Search for the cell housing the specified text and yield its [x, y] center coordinate. 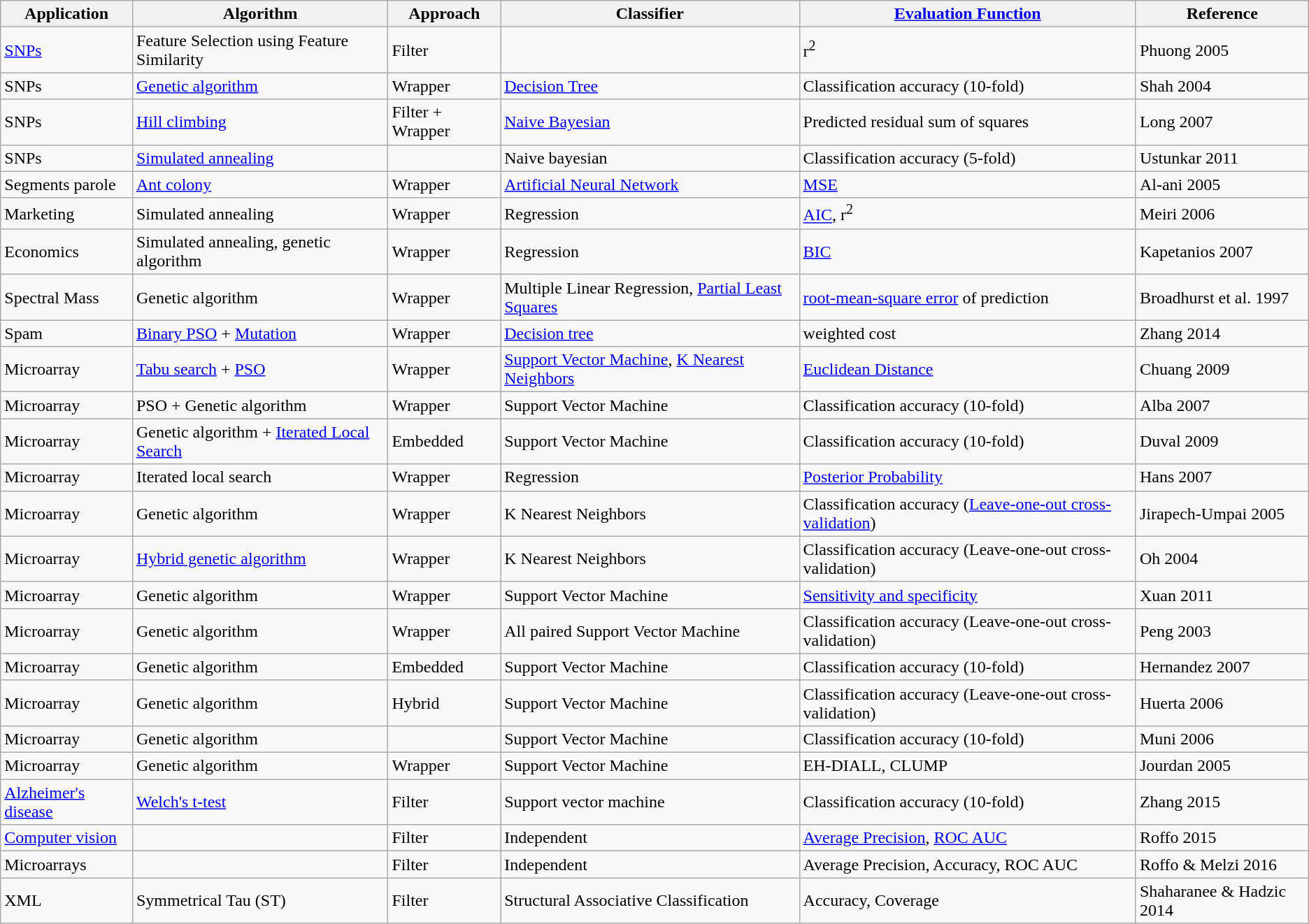
Alzheimer's disease [67, 802]
Approach [445, 14]
Posterior Probability [968, 477]
Roffo & Melzi 2016 [1222, 865]
XML [67, 900]
Feature Selection using Feature Similarity [260, 50]
Phuong 2005 [1222, 50]
Naive bayesian [650, 158]
Huerta 2006 [1222, 703]
All paired Support Vector Machine [650, 630]
Decision tree [650, 333]
Tabu search + PSO [260, 369]
Zhang 2014 [1222, 333]
Binary PSO + Mutation [260, 333]
Alba 2007 [1222, 405]
Peng 2003 [1222, 630]
Structural Associative Classification [650, 900]
Sensitivity and specificity [968, 595]
Economics [67, 252]
Meiri 2006 [1222, 214]
Evaluation Function [968, 14]
Duval 2009 [1222, 442]
Symmetrical Tau (ST) [260, 900]
Al-ani 2005 [1222, 185]
Xuan 2011 [1222, 595]
Average Precision, ROC AUC [968, 838]
Kapetanios 2007 [1222, 252]
Welch's t-test [260, 802]
PSO + Genetic algorithm [260, 405]
Chuang 2009 [1222, 369]
Hybrid genetic algorithm [260, 559]
Algorithm [260, 14]
Hybrid [445, 703]
Spam [67, 333]
Spectral Mass [67, 298]
Classifier [650, 14]
Long 2007 [1222, 122]
Roffo 2015 [1222, 838]
Ustunkar 2011 [1222, 158]
Ant colony [260, 185]
Microarrays [67, 865]
Jirapech-Umpai 2005 [1222, 513]
BIC [968, 252]
Hill climbing [260, 122]
EH-DIALL, CLUMP [968, 766]
Accuracy, Coverage [968, 900]
Application [67, 14]
Hans 2007 [1222, 477]
Oh 2004 [1222, 559]
Broadhurst et al. 1997 [1222, 298]
Iterated local search [260, 477]
Euclidean Distance [968, 369]
Multiple Linear Regression, Partial Least Squares [650, 298]
Shaharanee & Hadzic 2014 [1222, 900]
Artificial Neural Network [650, 185]
Support vector machine [650, 802]
Simulated annealing, genetic algorithm [260, 252]
Genetic algorithm + Iterated Local Search [260, 442]
weighted cost [968, 333]
Support Vector Machine, K Nearest Neighbors [650, 369]
Shah 2004 [1222, 86]
Reference [1222, 14]
MSE [968, 185]
Segments parole [67, 185]
Jourdan 2005 [1222, 766]
root-mean-square error of prediction [968, 298]
Predicted residual sum of squares [968, 122]
AIC, r2 [968, 214]
Naive Bayesian [650, 122]
Computer vision [67, 838]
Zhang 2015 [1222, 802]
Muni 2006 [1222, 739]
Average Precision, Accuracy, ROC AUC [968, 865]
r2 [968, 50]
Decision Tree [650, 86]
Marketing [67, 214]
Hernandez 2007 [1222, 667]
Filter + Wrapper [445, 122]
Classification accuracy (5-fold) [968, 158]
